Scan for the cell matching the given text and deliver its (x, y) coordinate at center. 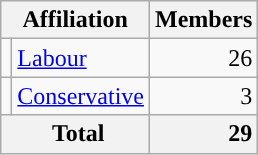
26 (204, 58)
Total (76, 134)
3 (204, 96)
Labour (81, 58)
29 (204, 134)
Affiliation (76, 20)
Members (204, 20)
Conservative (81, 96)
